Search for the cell housing the specified text and yield its [X, Y] center coordinate. 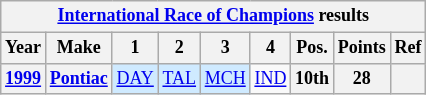
Make [78, 48]
4 [270, 48]
TAL [179, 78]
Year [24, 48]
IND [270, 78]
1999 [24, 78]
DAY [135, 78]
MCH [225, 78]
10th [312, 78]
Points [362, 48]
28 [362, 78]
Pos. [312, 48]
1 [135, 48]
Ref [408, 48]
International Race of Champions results [214, 16]
Pontiac [78, 78]
3 [225, 48]
2 [179, 48]
